Scan for the cell matching the given text and deliver its [x, y] coordinate at center. 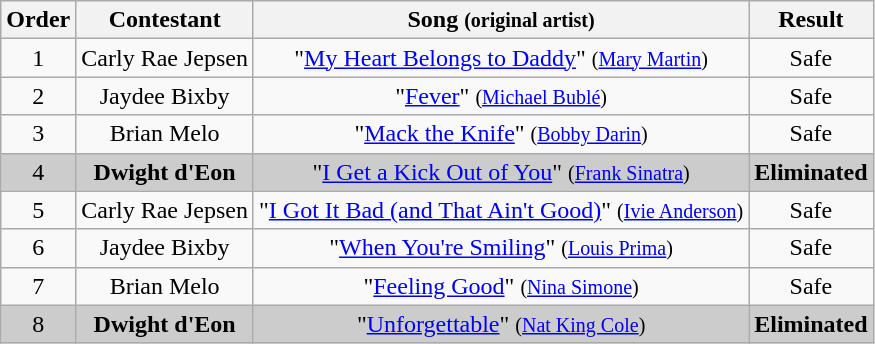
"I Get a Kick Out of You" (Frank Sinatra) [500, 172]
Order [38, 20]
4 [38, 172]
6 [38, 248]
1 [38, 58]
"Mack the Knife" (Bobby Darin) [500, 134]
2 [38, 96]
5 [38, 210]
"Feeling Good" (Nina Simone) [500, 286]
3 [38, 134]
"Fever" (Michael Bublé) [500, 96]
"Unforgettable" (Nat King Cole) [500, 324]
"My Heart Belongs to Daddy" (Mary Martin) [500, 58]
Result [811, 20]
"I Got It Bad (and That Ain't Good)" (Ivie Anderson) [500, 210]
Contestant [165, 20]
7 [38, 286]
Song (original artist) [500, 20]
"When You're Smiling" (Louis Prima) [500, 248]
8 [38, 324]
